Return (X, Y) of the center of cell containing provided text 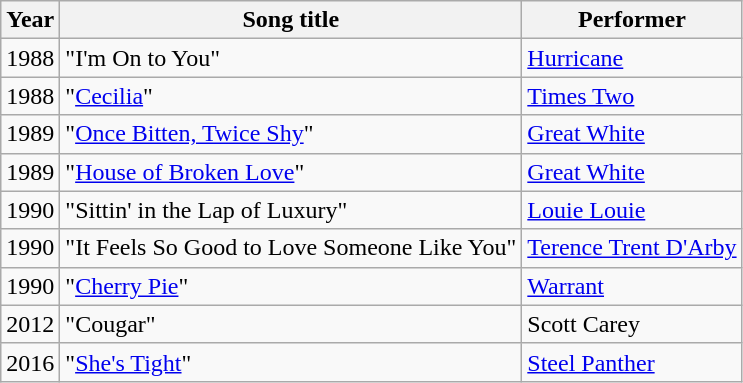
"Cougar" (291, 324)
"Sittin' in the Lap of Luxury" (291, 210)
"House of Broken Love" (291, 172)
Year (30, 20)
Performer (632, 20)
2016 (30, 362)
Warrant (632, 286)
"Once Bitten, Twice Shy" (291, 134)
Steel Panther (632, 362)
Louie Louie (632, 210)
Song title (291, 20)
"I'm On to You" (291, 58)
Terence Trent D'Arby (632, 248)
"Cecilia" (291, 96)
Hurricane (632, 58)
"It Feels So Good to Love Someone Like You" (291, 248)
"She's Tight" (291, 362)
Times Two (632, 96)
2012 (30, 324)
"Cherry Pie" (291, 286)
Scott Carey (632, 324)
